Determine the [X, Y] coordinate at the center of the cell enclosing the given text.  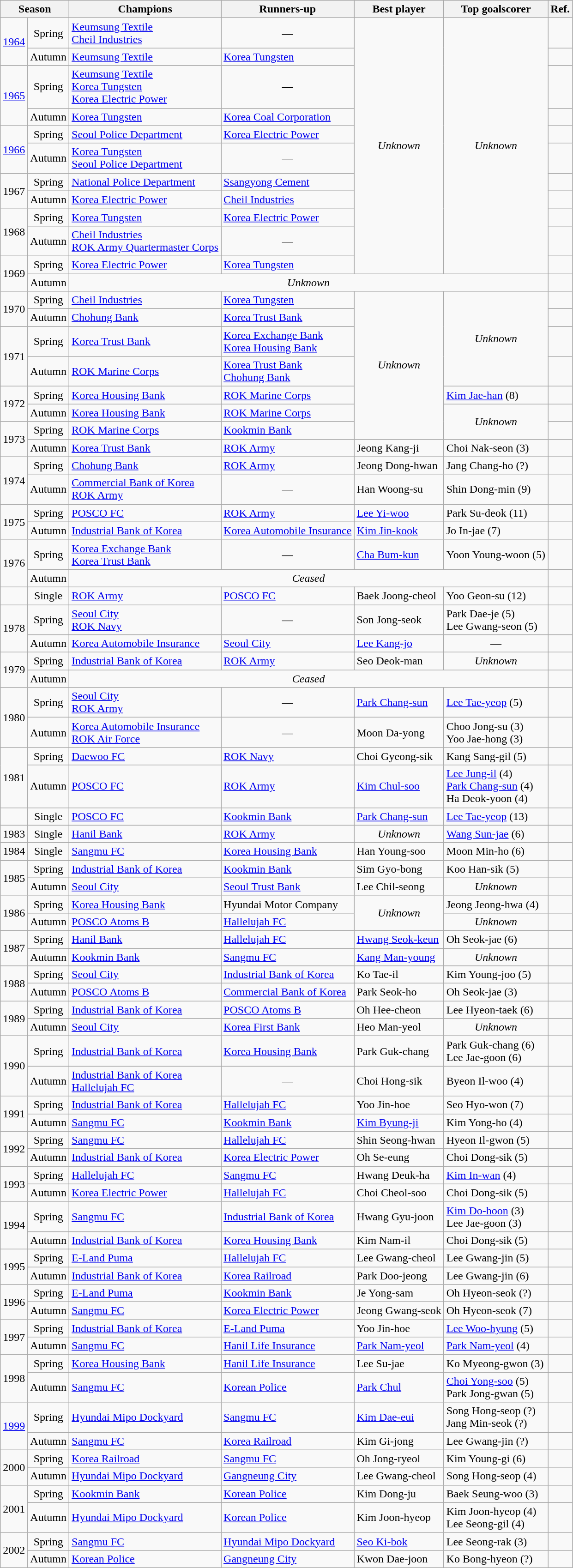
Seoul Police Department [145, 134]
Kwon Dae-joon [399, 1559]
Kim Jin-kook [399, 531]
Jeong Jeong-hwa (4) [496, 904]
Lee Jung-il (4)Park Chang-sun (4)Ha Deok-yoon (4) [496, 786]
Korea Automobile InsuranceROK Air Force [145, 732]
1966 [14, 150]
Oh Jong-ryeol [399, 1459]
2000 [14, 1467]
Keumsung TextileCheil Industries [145, 33]
Oh Seok-jae (6) [496, 939]
Park Chul [399, 1387]
Lee Woo-hyung (5) [496, 1328]
Korea First Bank [288, 1027]
Korea TungstenSeoul Police Department [145, 158]
1983 [14, 834]
Keumsung TextileKorea TungstenKorea Electric Power [145, 87]
Kim Yong-ho (4) [496, 1122]
Season [35, 9]
Ssangyong Cement [288, 182]
Jeong Kang-ji [399, 448]
Kang Sang-gil (5) [496, 756]
Lee Tae-yeop (13) [496, 816]
1994 [14, 1225]
Lee Hyeon-taek (6) [496, 1010]
Kim Dong-ju [399, 1494]
Han Woong-su [399, 489]
Son Jong-seok [399, 620]
Seo Ki-bok [399, 1541]
1996 [14, 1302]
Daewoo FC [145, 756]
1971 [14, 356]
Lee Chil-seong [399, 887]
National Police Department [145, 182]
Kim Dae-eui [399, 1417]
Lee Yi-woo [399, 513]
Choi Hong-sik [399, 1081]
Kim Nam-il [399, 1240]
Industrial Bank of KoreaHallelujah FC [145, 1081]
1976 [14, 563]
1964 [14, 42]
Korea Trust BankChohung Bank [288, 371]
Ko Tae-il [399, 975]
Commercial Bank of Korea [288, 992]
Kang Man-young [399, 957]
1995 [14, 1266]
Koo Han-sik (5) [496, 869]
Sim Gyo-bong [399, 869]
Jeong Gwang-seok [399, 1311]
Song Hong-seop (4) [496, 1476]
1969 [14, 273]
Oh Se-eung [399, 1158]
Hwang Gyu-joon [399, 1216]
Champions [145, 9]
1997 [14, 1337]
Jang Chang-ho (?) [496, 465]
Choi Gyeong-sik [399, 756]
Jeong Dong-hwan [399, 465]
Choi Cheol-soo [399, 1193]
Kim Young-joo (5) [496, 975]
Choo Jong-su (3)Yoo Jae-hong (3) [496, 732]
Park Seok-ho [399, 992]
Yoo Geon-su (12) [496, 596]
Hyeon Il-gwon (5) [496, 1140]
Kim Chul-soo [399, 786]
Top goalscorer [496, 9]
Kim Young-gi (6) [496, 1459]
Lee Gwang-jin (?) [496, 1441]
Shin Dong-min (9) [496, 489]
Lee Gwang-jin (5) [496, 1258]
Korea Exchange BankKorea Housing Bank [288, 342]
Seoul CityROK Navy [145, 620]
Han Young-soo [399, 851]
Lee Gwang-jin (6) [496, 1276]
Park Dae-je (5)Lee Gwang-seon (5) [496, 620]
1981 [14, 778]
Kim Gi-jong [399, 1441]
Park Nam-yeol (4) [496, 1346]
2002 [14, 1550]
1999 [14, 1426]
Shin Seong-hwan [399, 1140]
Kim In-wan (4) [496, 1175]
Cha Bum-kun [399, 554]
Park Guk-chang [399, 1051]
Oh Seok-jae (3) [496, 992]
2001 [14, 1509]
Yoon Young-woon (5) [496, 554]
Jo In-jae (7) [496, 531]
Best player [399, 9]
Hyundai Motor Company [288, 904]
Korea Coal Corporation [288, 117]
Park Guk-chang (6)Lee Jae-goon (6) [496, 1051]
Je Yong-sam [399, 1293]
1967 [14, 191]
Lee Su-jae [399, 1363]
Kim Joon-hyeop (4)Lee Seong-gil (4) [496, 1517]
Seoul Trust Bank [288, 887]
1968 [14, 232]
1990 [14, 1066]
Cheil IndustriesROK Army Quartermaster Corps [145, 241]
Wang Sun-jae (6) [496, 834]
Lee Seong-rak (3) [496, 1541]
1987 [14, 948]
1974 [14, 480]
1970 [14, 309]
1998 [14, 1379]
1988 [14, 983]
Lee Tae-yeop (5) [496, 703]
Korea Exchange BankKorea Trust Bank [145, 554]
Seo Hyo-won (7) [496, 1105]
Moon Da-yong [399, 732]
Lee Kang-jo [399, 644]
Hwang Deuk-ha [399, 1175]
Kim Jae-han (8) [496, 395]
1972 [14, 404]
Commercial Bank of KoreaROK Army [145, 489]
Seo Deok-man [399, 661]
Moon Min-ho (6) [496, 851]
1965 [14, 96]
Ref. [561, 9]
Keumsung Textile [145, 57]
Oh Hyeon-seok (7) [496, 1311]
Hwang Seok-keun [399, 939]
1978 [14, 629]
Byeon Il-woo (4) [496, 1081]
1984 [14, 851]
Park Su-deok (11) [496, 513]
Oh Hee-cheon [399, 1010]
Kim Do-hoon (3)Lee Jae-goon (3) [496, 1216]
Heo Man-yeol [399, 1027]
1980 [14, 718]
Ko Bong-hyeon (?) [496, 1559]
1991 [14, 1114]
Runners-up [288, 9]
Choi Yong-soo (5)Park Jong-gwan (5) [496, 1387]
Ko Myeong-gwon (3) [496, 1363]
Oh Hyeon-seok (?) [496, 1293]
Kim Joon-hyeop [399, 1517]
1973 [14, 439]
Baek Seung-woo (3) [496, 1494]
Song Hong-seop (?)Jang Min-seok (?) [496, 1417]
1993 [14, 1184]
Park Nam-yeol [399, 1346]
1986 [14, 913]
Baek Joong-cheol [399, 596]
1985 [14, 878]
1992 [14, 1149]
Park Doo-jeong [399, 1276]
ROK Navy [288, 756]
1989 [14, 1019]
1979 [14, 670]
1975 [14, 522]
Seoul CityROK Army [145, 703]
Choi Nak-seon (3) [496, 448]
Kim Byung-ji [399, 1122]
